Provide the [X, Y] coordinate of the cell's center where the given text is located.  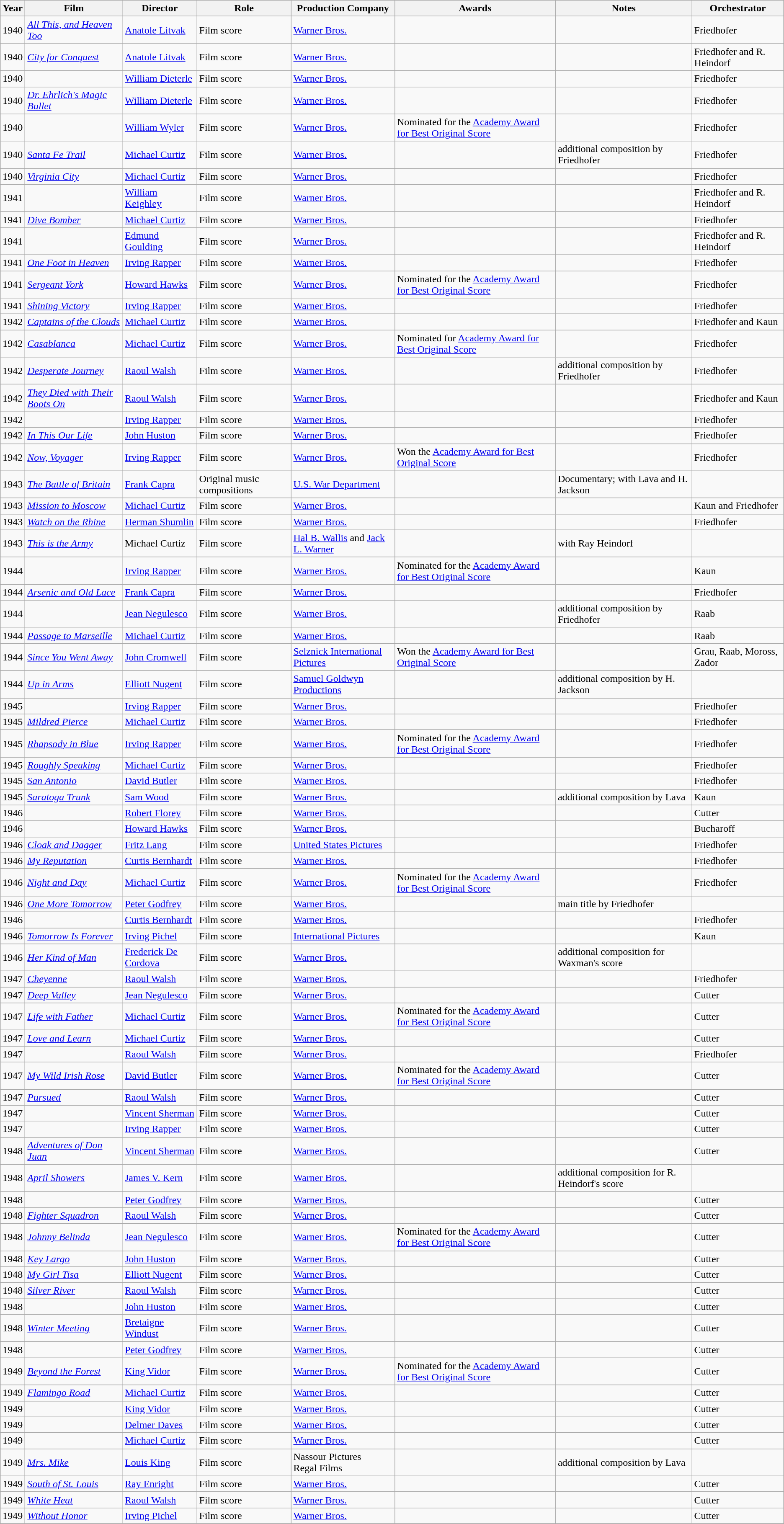
Dr. Ehrlich's Magic Bullet [74, 101]
Grau, Raab, Moross, Zador [738, 658]
Director [160, 8]
Edmund Goulding [160, 241]
Original music compositions [244, 484]
Love and Learn [74, 1038]
April Showers [74, 1178]
Her Kind of Man [74, 957]
additional composition for Waxman's score [624, 957]
additional composition by H. Jackson [624, 684]
Since You Went Away [74, 658]
Mildred Pierce [74, 722]
Dive Bomber [74, 219]
Deep Valley [74, 995]
All This, and Heaven Too [74, 30]
Nassour Pictures Regal Films [343, 1462]
Frederick De Cordova [160, 957]
Bretaigne Windust [160, 1328]
Captains of the Clouds [74, 322]
Herman Shumlin [160, 522]
Shining Victory [74, 306]
additional composition for R. Heindorf's score [624, 1178]
Roughly Speaking [74, 765]
Tomorrow Is Forever [74, 936]
My Reputation [74, 861]
In This Our Life [74, 436]
Arsenic and Old Lace [74, 592]
United States Pictures [343, 845]
Key Largo [74, 1258]
Virginia City [74, 176]
Watch on the Rhine [74, 522]
Now, Voyager [74, 457]
Fighter Squadron [74, 1215]
San Antonio [74, 781]
Selznick International Pictures [343, 658]
Kaun and Friedhofer [738, 506]
Samuel Goldwyn Productions [343, 684]
Cheyenne [74, 979]
One More Tomorrow [74, 904]
William Wyler [160, 127]
Year [13, 8]
Delmer Daves [160, 1425]
Without Honor [74, 1516]
Fritz Lang [160, 845]
Documentary; with Lava and H. Jackson [624, 484]
Up in Arms [74, 684]
Ray Enright [160, 1484]
Hal B. Wallis and Jack L. Warner [343, 544]
Robert Florey [160, 813]
Sergeant York [74, 284]
South of St. Louis [74, 1484]
Mission to Moscow [74, 506]
U.S. War Department [343, 484]
Winter Meeting [74, 1328]
Mrs. Mike [74, 1462]
Awards [475, 8]
My Wild Irish Rose [74, 1075]
Life with Father [74, 1017]
Beyond the Forest [74, 1371]
Bucharoff [738, 829]
Silver River [74, 1291]
One Foot in Heaven [74, 263]
Rhapsody in Blue [74, 744]
Saratoga Trunk [74, 797]
My Girl Tisa [74, 1275]
William Keighley [160, 198]
Night and Day [74, 882]
International Pictures [343, 936]
Adventures of Don Juan [74, 1151]
The Battle of Britain [74, 484]
Production Company [343, 8]
White Heat [74, 1500]
Cloak and Dagger [74, 845]
Louis King [160, 1462]
Passage to Marseille [74, 635]
They Died with Their Boots On [74, 398]
Casablanca [74, 343]
Flamingo Road [74, 1393]
James V. Kern [160, 1178]
Santa Fe Trail [74, 155]
with Ray Heindorf [624, 544]
Role [244, 8]
Pursued [74, 1097]
John Cromwell [160, 658]
Johnny Belinda [74, 1237]
main title by Friedhofer [624, 904]
This is the Army [74, 544]
Orchestrator [738, 8]
Notes [624, 8]
Sam Wood [160, 797]
Desperate Journey [74, 371]
Film [74, 8]
City for Conquest [74, 57]
Nominated for Academy Award for Best Original Score [475, 343]
